For the text-containing cell, return its midpoint in [X, Y] coordinate format. 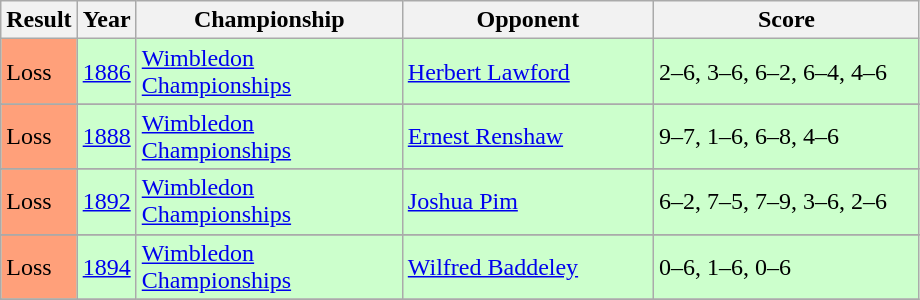
1888 [106, 136]
2–6, 3–6, 6–2, 6–4, 4–6 [786, 72]
Championship [269, 20]
Opponent [528, 20]
Score [786, 20]
Wilfred Baddeley [528, 266]
6–2, 7–5, 7–9, 3–6, 2–6 [786, 202]
1892 [106, 202]
Ernest Renshaw [528, 136]
1886 [106, 72]
Result [39, 20]
0–6, 1–6, 0–6 [786, 266]
Year [106, 20]
Joshua Pim [528, 202]
9–7, 1–6, 6–8, 4–6 [786, 136]
1894 [106, 266]
Herbert Lawford [528, 72]
